Scan for the cell matching the given text and deliver its [X, Y] coordinate at center. 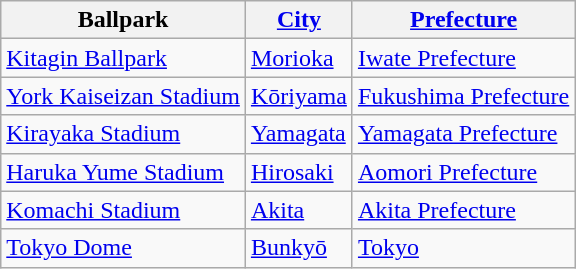
Kitagin Ballpark [124, 58]
Tokyo [463, 248]
Komachi Stadium [124, 210]
Hirosaki [298, 172]
Kirayaka Stadium [124, 134]
Iwate Prefecture [463, 58]
Akita [298, 210]
Yamagata Prefecture [463, 134]
York Kaiseizan Stadium [124, 96]
Bunkyō [298, 248]
Morioka [298, 58]
Kōriyama [298, 96]
Yamagata [298, 134]
Ballpark [124, 20]
Fukushima Prefecture [463, 96]
Tokyo Dome [124, 248]
Prefecture [463, 20]
Aomori Prefecture [463, 172]
Haruka Yume Stadium [124, 172]
City [298, 20]
Akita Prefecture [463, 210]
